Determine the (x, y) coordinate at the center of the cell enclosing the given text.  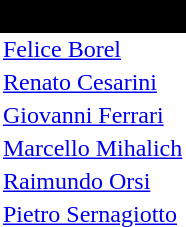
Felice Borel (92, 50)
Raimundo Orsi (92, 182)
Forwards (92, 16)
Giovanni Ferrari (92, 116)
Marcello Mihalich (92, 148)
Renato Cesarini (92, 82)
